Capture the cell that displays the provided text and extract its (x, y) central coordinate. 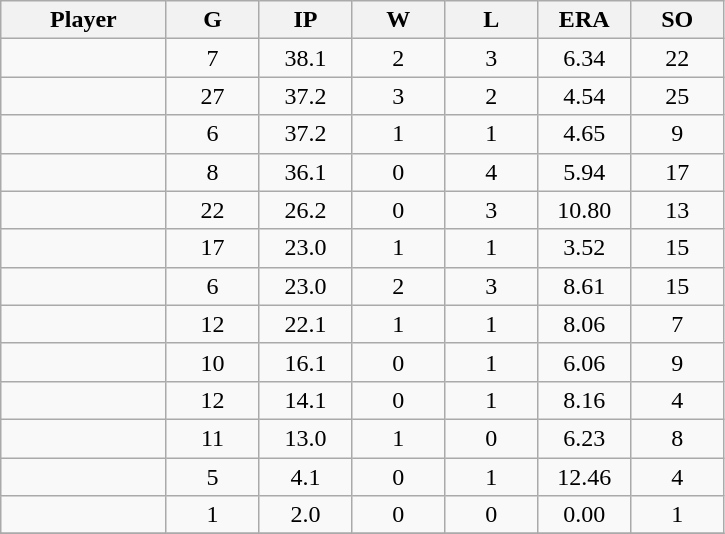
27 (212, 96)
25 (678, 96)
IP (306, 20)
3.52 (584, 248)
16.1 (306, 362)
6.06 (584, 362)
11 (212, 438)
4.1 (306, 477)
38.1 (306, 58)
5 (212, 477)
22.1 (306, 324)
12.46 (584, 477)
36.1 (306, 172)
W (398, 20)
13.0 (306, 438)
2.0 (306, 515)
4.54 (584, 96)
8.06 (584, 324)
ERA (584, 20)
0.00 (584, 515)
G (212, 20)
Player (84, 20)
10 (212, 362)
6.23 (584, 438)
26.2 (306, 210)
5.94 (584, 172)
L (492, 20)
8.61 (584, 286)
10.80 (584, 210)
14.1 (306, 400)
8.16 (584, 400)
SO (678, 20)
13 (678, 210)
6.34 (584, 58)
4.65 (584, 134)
